For the text-containing cell, return its midpoint in (x, y) coordinate format. 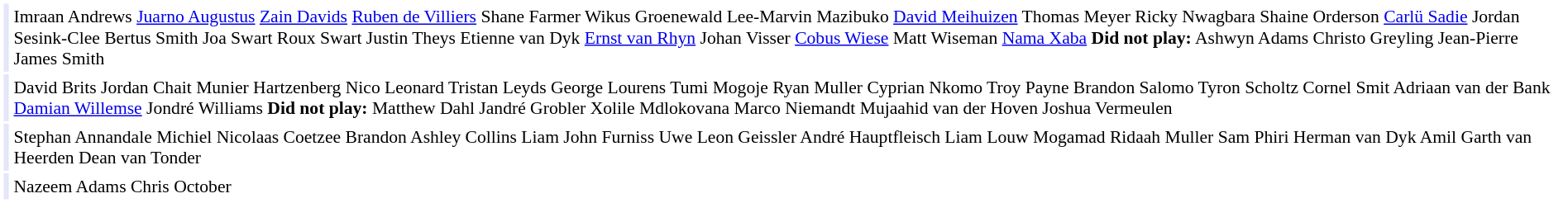
Nazeem Adams Chris October (788, 186)
